Scan for the cell matching the given text and deliver its [X, Y] coordinate at center. 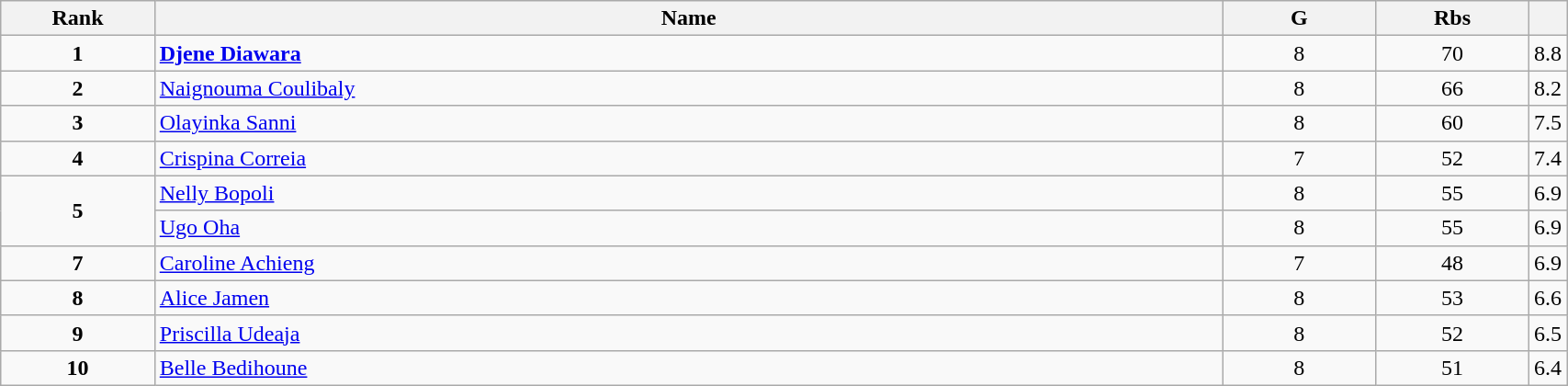
1 [78, 53]
10 [78, 368]
2 [78, 88]
4 [78, 158]
Djene Diawara [689, 53]
Rank [78, 18]
53 [1451, 298]
Rbs [1451, 18]
70 [1451, 53]
8.8 [1549, 53]
51 [1451, 368]
Name [689, 18]
6.4 [1549, 368]
Belle Bedihoune [689, 368]
Alice Jamen [689, 298]
Olayinka Sanni [689, 123]
Crispina Correia [689, 158]
Priscilla Udeaja [689, 333]
Nelly Bopoli [689, 193]
7.4 [1549, 158]
G [1299, 18]
6.5 [1549, 333]
6.6 [1549, 298]
Naignouma Coulibaly [689, 88]
60 [1451, 123]
Caroline Achieng [689, 263]
3 [78, 123]
8.2 [1549, 88]
Ugo Oha [689, 228]
48 [1451, 263]
66 [1451, 88]
5 [78, 210]
7.5 [1549, 123]
9 [78, 333]
